Determine the (X, Y) coordinate at the center of the cell enclosing the given text.  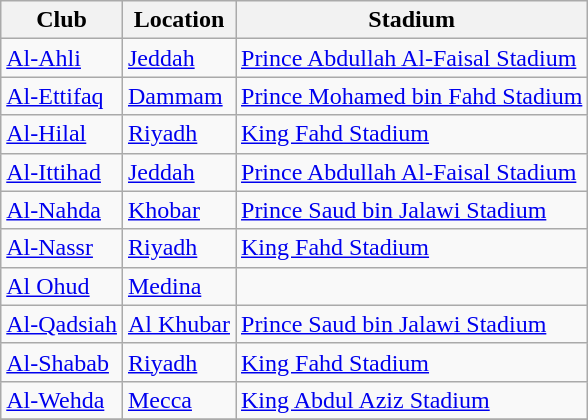
Al-Shabab (62, 362)
Al Ohud (62, 286)
Al-Qadsiah (62, 324)
King Abdul Aziz Stadium (412, 400)
Club (62, 20)
Al-Ettifaq (62, 96)
Al-Nahda (62, 210)
Mecca (178, 400)
Al-Ahli (62, 58)
Al Khubar (178, 324)
Prince Mohamed bin Fahd Stadium (412, 96)
Location (178, 20)
Al-Hilal (62, 134)
Khobar (178, 210)
Al-Nassr (62, 248)
Al-Ittihad (62, 172)
Al-Wehda (62, 400)
Medina (178, 286)
Dammam (178, 96)
Stadium (412, 20)
